Find where the given text appears and provide that cell's center as [x, y] coordinate. 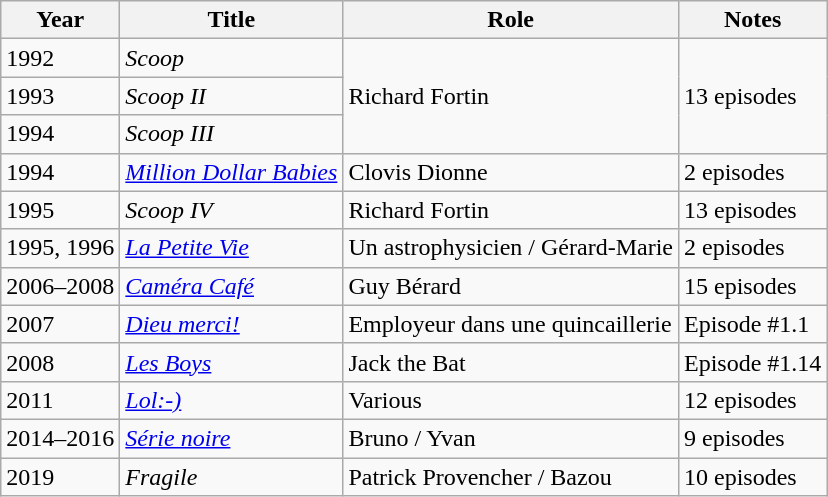
Episode #1.14 [752, 362]
10 episodes [752, 477]
Notes [752, 20]
Les Boys [232, 362]
La Petite Vie [232, 248]
12 episodes [752, 400]
2006–2008 [60, 286]
Série noire [232, 438]
Clovis Dionne [511, 172]
Un astrophysicien / Gérard-Marie [511, 248]
Dieu merci! [232, 324]
2008 [60, 362]
1995 [60, 210]
Year [60, 20]
Scoop IV [232, 210]
Scoop II [232, 96]
2019 [60, 477]
Scoop III [232, 134]
Bruno / Yvan [511, 438]
Fragile [232, 477]
Lol:-) [232, 400]
2011 [60, 400]
Patrick Provencher / Bazou [511, 477]
15 episodes [752, 286]
1992 [60, 58]
Caméra Café [232, 286]
Title [232, 20]
2007 [60, 324]
Employeur dans une quincaillerie [511, 324]
2014–2016 [60, 438]
Scoop [232, 58]
Jack the Bat [511, 362]
Episode #1.1 [752, 324]
Role [511, 20]
Various [511, 400]
Million Dollar Babies [232, 172]
1995, 1996 [60, 248]
9 episodes [752, 438]
1993 [60, 96]
Guy Bérard [511, 286]
